Find where the given text appears and provide that cell's center as [x, y] coordinate. 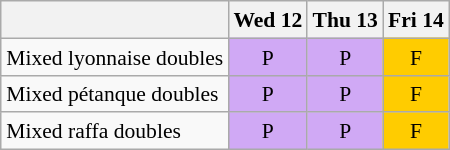
Mixed lyonnaise doubles [114, 56]
Mixed raffa doubles [114, 130]
Fri 14 [416, 20]
Mixed pétanque doubles [114, 94]
Thu 13 [345, 20]
Wed 12 [268, 20]
